Capture the cell that displays the provided text and extract its [X, Y] central coordinate. 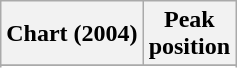
Chart (2004) [72, 34]
Peakposition [189, 34]
